Find where the given text appears and provide that cell's center as (X, Y) coordinate. 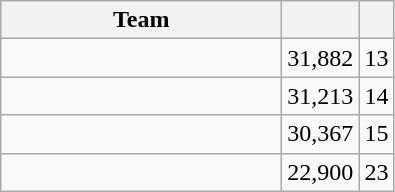
30,367 (320, 134)
15 (376, 134)
14 (376, 96)
31,882 (320, 58)
22,900 (320, 172)
31,213 (320, 96)
Team (142, 20)
13 (376, 58)
23 (376, 172)
